Capture the cell that displays the provided text and extract its (x, y) central coordinate. 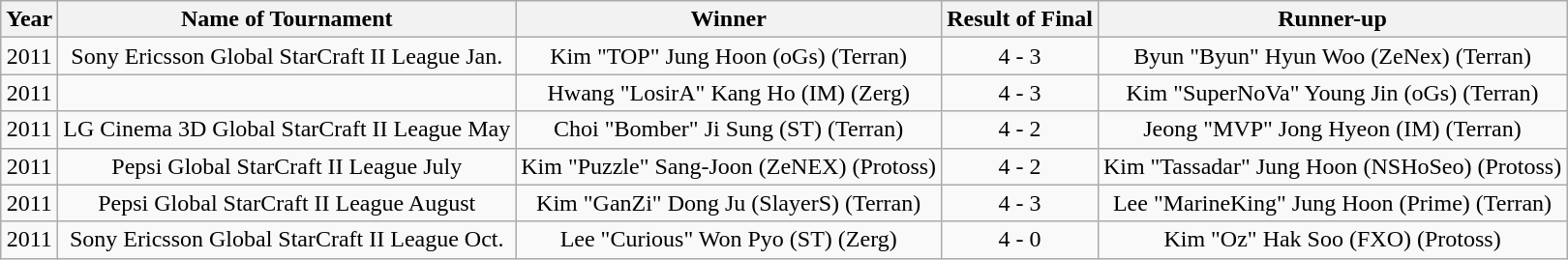
Kim "SuperNoVa" Young Jin (oGs) (Terran) (1332, 93)
Sony Ericsson Global StarCraft II League Oct. (286, 240)
Pepsi Global StarCraft II League August (286, 203)
Jeong "MVP" Jong Hyeon (IM) (Terran) (1332, 130)
Choi "Bomber" Ji Sung (ST) (Terran) (729, 130)
4 - 0 (1020, 240)
Lee "MarineKing" Jung Hoon (Prime) (Terran) (1332, 203)
Kim "Oz" Hak Soo (FXO) (Protoss) (1332, 240)
Winner (729, 19)
Sony Ericsson Global StarCraft II League Jan. (286, 56)
Pepsi Global StarCraft II League July (286, 166)
Lee "Curious" Won Pyo (ST) (Zerg) (729, 240)
Runner-up (1332, 19)
Byun "Byun" Hyun Woo (ZeNex) (Terran) (1332, 56)
Kim "Puzzle" Sang-Joon (ZeNEX) (Protoss) (729, 166)
Name of Tournament (286, 19)
Kim "GanZi" Dong Ju (SlayerS) (Terran) (729, 203)
Hwang "LosirA" Kang Ho (IM) (Zerg) (729, 93)
Kim "Tassadar" Jung Hoon (NSHoSeo) (Protoss) (1332, 166)
LG Cinema 3D Global StarCraft II League May (286, 130)
Result of Final (1020, 19)
Kim "TOP" Jung Hoon (oGs) (Terran) (729, 56)
Year (29, 19)
